Scan for the cell matching the given text and deliver its [X, Y] coordinate at center. 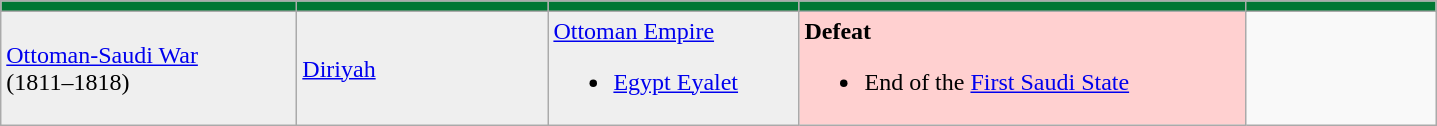
Diriyah [422, 68]
Ottoman Empire Egypt Eyalet [674, 68]
DefeatEnd of the First Saudi State [1022, 68]
Ottoman-Saudi War(1811–1818) [149, 68]
